Scan for the cell matching the given text and deliver its [X, Y] coordinate at center. 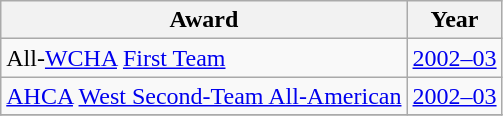
Year [454, 20]
Award [204, 20]
AHCA West Second-Team All-American [204, 96]
All-WCHA First Team [204, 58]
